Extract the (X, Y) coordinate from the center of the cell holding the provided text.  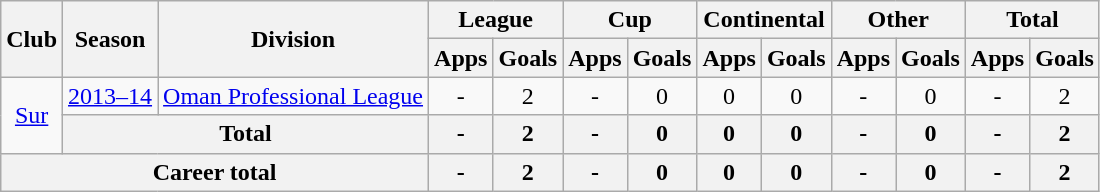
Club (32, 39)
Sur (32, 115)
Cup (630, 20)
Season (110, 39)
Oman Professional League (294, 96)
2013–14 (110, 96)
Other (898, 20)
Division (294, 39)
League (496, 20)
Career total (215, 172)
Continental (764, 20)
